Pinpoint the cell where the given text exists, returning its (X, Y) midpoint coordinate. 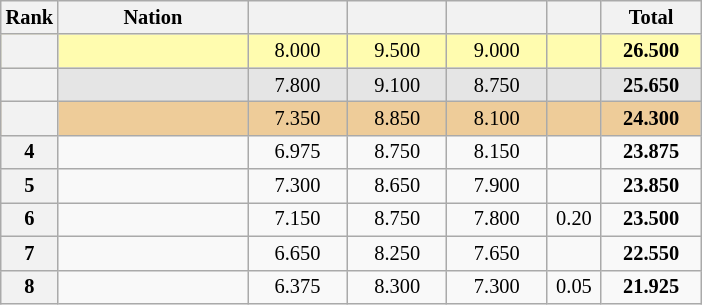
26.500 (651, 51)
Rank (30, 17)
6.650 (298, 253)
7.650 (497, 253)
7 (30, 253)
21.925 (651, 287)
9.100 (397, 85)
8.300 (397, 287)
8.000 (298, 51)
7.350 (298, 118)
6 (30, 219)
8.150 (497, 152)
8.650 (397, 186)
7.150 (298, 219)
6.375 (298, 287)
23.500 (651, 219)
22.550 (651, 253)
24.300 (651, 118)
0.20 (574, 219)
5 (30, 186)
23.875 (651, 152)
0.05 (574, 287)
8.850 (397, 118)
25.650 (651, 85)
9.000 (497, 51)
6.975 (298, 152)
23.850 (651, 186)
7.900 (497, 186)
Total (651, 17)
Nation (153, 17)
9.500 (397, 51)
4 (30, 152)
8 (30, 287)
8.250 (397, 253)
8.100 (497, 118)
